Locate the cell with the specified text and output its [x, y] center coordinate. 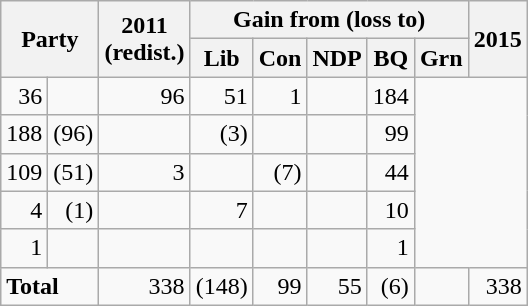
7 [222, 210]
Con [280, 58]
4 [24, 210]
44 [390, 172]
184 [390, 96]
36 [24, 96]
(51) [74, 172]
Gain from (loss to) [329, 20]
10 [390, 210]
188 [24, 134]
Grn [441, 58]
NDP [337, 58]
(3) [222, 134]
2015 [498, 39]
109 [24, 172]
(96) [74, 134]
(7) [280, 172]
(1) [74, 210]
(148) [222, 286]
96 [144, 96]
2011(redist.) [144, 39]
Lib [222, 58]
(6) [390, 286]
Party [50, 39]
51 [222, 96]
BQ [390, 58]
55 [337, 286]
3 [144, 172]
Total [50, 286]
